Return [x, y] of the center of cell containing provided text 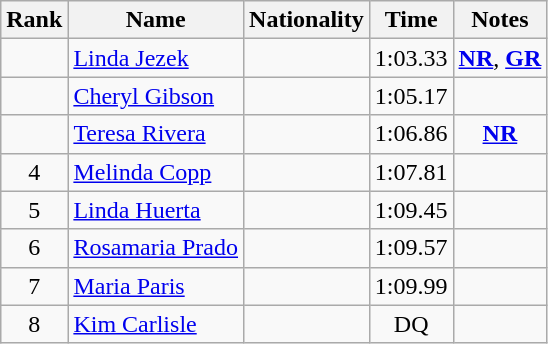
5 [34, 210]
Kim Carlisle [156, 324]
Time [411, 20]
NR, GR [500, 58]
Notes [500, 20]
1:09.99 [411, 286]
1:09.45 [411, 210]
1:06.86 [411, 134]
8 [34, 324]
Linda Jezek [156, 58]
1:07.81 [411, 172]
Linda Huerta [156, 210]
1:05.17 [411, 96]
Rosamaria Prado [156, 248]
1:03.33 [411, 58]
Melinda Copp [156, 172]
Teresa Rivera [156, 134]
7 [34, 286]
Nationality [307, 20]
DQ [411, 324]
6 [34, 248]
NR [500, 134]
Rank [34, 20]
1:09.57 [411, 248]
4 [34, 172]
Cheryl Gibson [156, 96]
Name [156, 20]
Maria Paris [156, 286]
